Scan for the cell matching the given text and deliver its [x, y] coordinate at center. 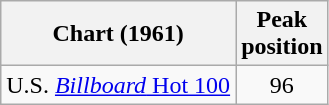
Chart (1961) [118, 34]
96 [282, 85]
Peakposition [282, 34]
U.S. Billboard Hot 100 [118, 85]
